Output the (X, Y) coordinate of the center of the cell containing the given text.  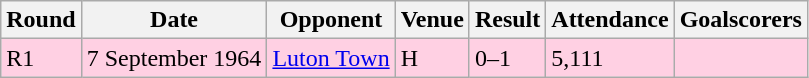
0–1 (507, 58)
7 September 1964 (174, 58)
Date (174, 20)
Round (41, 20)
Luton Town (331, 58)
R1 (41, 58)
Goalscorers (740, 20)
Attendance (610, 20)
5,111 (610, 58)
H (432, 58)
Venue (432, 20)
Opponent (331, 20)
Result (507, 20)
